Extract the [x, y] coordinate from the center of the cell holding the provided text.  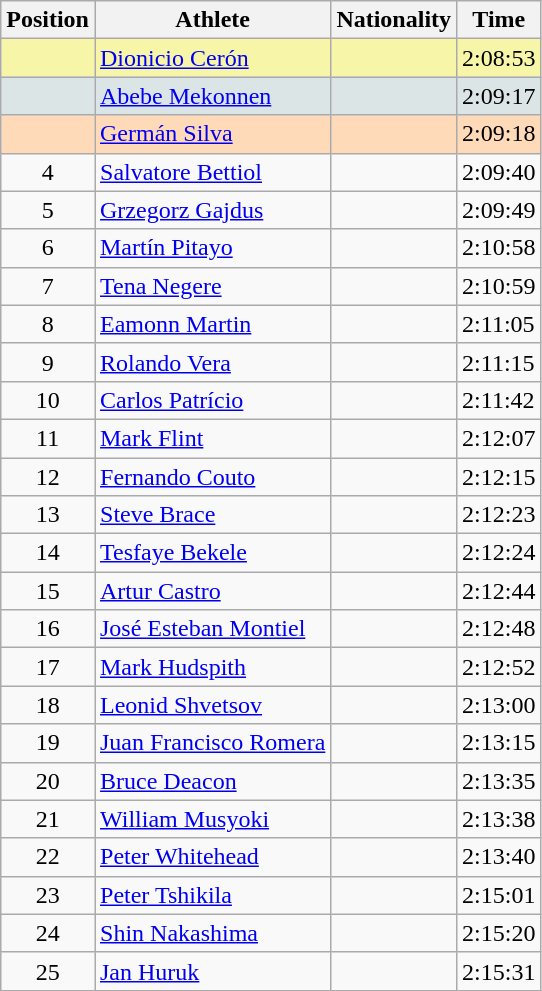
2:08:53 [499, 58]
Germán Silva [212, 134]
7 [48, 286]
2:13:38 [499, 819]
Martín Pitayo [212, 248]
2:12:23 [499, 515]
23 [48, 895]
10 [48, 400]
2:12:15 [499, 477]
16 [48, 629]
2:13:40 [499, 857]
2:09:49 [499, 210]
Salvatore Bettiol [212, 172]
2:15:01 [499, 895]
Fernando Couto [212, 477]
20 [48, 781]
2:15:31 [499, 971]
2:11:15 [499, 362]
Rolando Vera [212, 362]
24 [48, 933]
Carlos Patrício [212, 400]
Peter Whitehead [212, 857]
2:09:18 [499, 134]
2:12:07 [499, 438]
William Musyoki [212, 819]
Leonid Shvetsov [212, 705]
13 [48, 515]
2:12:24 [499, 553]
11 [48, 438]
Steve Brace [212, 515]
2:11:05 [499, 324]
2:10:58 [499, 248]
Grzegorz Gajdus [212, 210]
Dionicio Cerón [212, 58]
25 [48, 971]
2:13:00 [499, 705]
Nationality [394, 20]
18 [48, 705]
5 [48, 210]
Peter Tshikila [212, 895]
Bruce Deacon [212, 781]
Abebe Mekonnen [212, 96]
Artur Castro [212, 591]
2:12:52 [499, 667]
2:09:17 [499, 96]
6 [48, 248]
Time [499, 20]
2:12:48 [499, 629]
Mark Hudspith [212, 667]
22 [48, 857]
Athlete [212, 20]
Tena Negere [212, 286]
Jan Huruk [212, 971]
21 [48, 819]
12 [48, 477]
2:09:40 [499, 172]
17 [48, 667]
15 [48, 591]
4 [48, 172]
2:10:59 [499, 286]
Eamonn Martin [212, 324]
8 [48, 324]
2:15:20 [499, 933]
9 [48, 362]
Shin Nakashima [212, 933]
19 [48, 743]
2:13:35 [499, 781]
Juan Francisco Romera [212, 743]
José Esteban Montiel [212, 629]
Mark Flint [212, 438]
Tesfaye Bekele [212, 553]
Position [48, 20]
2:11:42 [499, 400]
14 [48, 553]
2:12:44 [499, 591]
2:13:15 [499, 743]
